Pinpoint the cell where the given text exists, returning its [X, Y] midpoint coordinate. 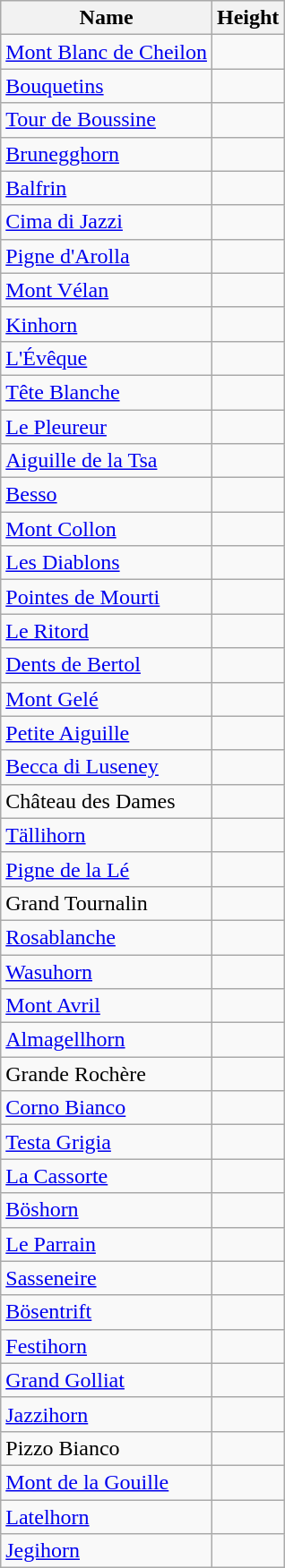
Testa Grigia [107, 1142]
Mont Gelé [107, 699]
Pointes de Mourti [107, 597]
Dents de Bertol [107, 665]
Height [247, 18]
Tällihorn [107, 835]
Mont Blanc de Cheilon [107, 52]
Grande Rochère [107, 1074]
Jazzihorn [107, 1414]
Wasuhorn [107, 971]
Festihorn [107, 1346]
Bouquetins [107, 86]
Tour de Boussine [107, 120]
Balfrin [107, 188]
Becca di Luseney [107, 767]
Pizzo Bianco [107, 1448]
Brunegghorn [107, 154]
Mont de la Gouille [107, 1482]
Le Parrain [107, 1244]
Les Diablons [107, 563]
Le Pleureur [107, 427]
Almagellhorn [107, 1040]
Petite Aiguille [107, 733]
L'Évêque [107, 358]
Château des Dames [107, 801]
Jegihorn [107, 1551]
Bösentrift [107, 1312]
Pigne d'Arolla [107, 256]
Besso [107, 495]
Name [107, 18]
Sasseneire [107, 1278]
Cima di Jazzi [107, 222]
Tête Blanche [107, 392]
Grand Tournalin [107, 903]
Rosablanche [107, 937]
Latelhorn [107, 1517]
Mont Avril [107, 1006]
Mont Collon [107, 529]
Le Ritord [107, 631]
Böshorn [107, 1210]
Aiguille de la Tsa [107, 461]
Corno Bianco [107, 1108]
Mont Vélan [107, 290]
La Cassorte [107, 1176]
Pigne de la Lé [107, 869]
Grand Golliat [107, 1380]
Kinhorn [107, 324]
